Detect which cell encompasses the target text, then output its (X, Y) center coordinate. 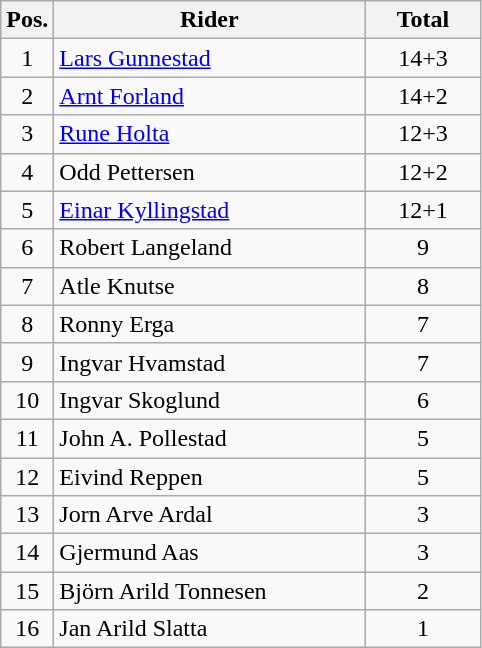
Ingvar Hvamstad (210, 362)
14 (28, 553)
Robert Langeland (210, 248)
13 (28, 515)
Odd Pettersen (210, 172)
10 (28, 400)
Jorn Arve Ardal (210, 515)
Ronny Erga (210, 324)
Total (423, 20)
John A. Pollestad (210, 438)
15 (28, 591)
Jan Arild Slatta (210, 629)
Arnt Forland (210, 96)
Rune Holta (210, 134)
11 (28, 438)
14+3 (423, 58)
4 (28, 172)
Gjermund Aas (210, 553)
12+1 (423, 210)
Björn Arild Tonnesen (210, 591)
Pos. (28, 20)
16 (28, 629)
Einar Kyllingstad (210, 210)
12+3 (423, 134)
12 (28, 477)
Lars Gunnestad (210, 58)
Atle Knutse (210, 286)
Ingvar Skoglund (210, 400)
12+2 (423, 172)
14+2 (423, 96)
Rider (210, 20)
Eivind Reppen (210, 477)
